For the text-containing cell, return its midpoint in [X, Y] coordinate format. 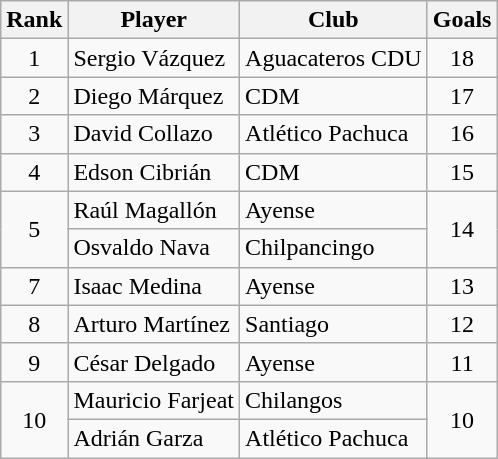
Mauricio Farjeat [154, 400]
Sergio Vázquez [154, 58]
7 [34, 286]
Adrián Garza [154, 438]
Osvaldo Nava [154, 248]
César Delgado [154, 362]
Rank [34, 20]
Diego Márquez [154, 96]
Santiago [334, 324]
12 [462, 324]
1 [34, 58]
Raúl Magallón [154, 210]
Chilpancingo [334, 248]
13 [462, 286]
17 [462, 96]
Aguacateros CDU [334, 58]
5 [34, 229]
Arturo Martínez [154, 324]
14 [462, 229]
Player [154, 20]
16 [462, 134]
9 [34, 362]
Goals [462, 20]
4 [34, 172]
Edson Cibrián [154, 172]
Club [334, 20]
8 [34, 324]
David Collazo [154, 134]
15 [462, 172]
3 [34, 134]
Chilangos [334, 400]
18 [462, 58]
Isaac Medina [154, 286]
11 [462, 362]
2 [34, 96]
